For the text-containing cell, return its midpoint in [X, Y] coordinate format. 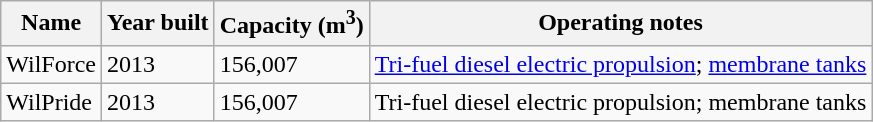
WilPride [52, 102]
Year built [158, 24]
Name [52, 24]
WilForce [52, 64]
Operating notes [620, 24]
Capacity (m3) [292, 24]
